Identify which cell holds the provided text, then report its [X, Y] central coordinate. 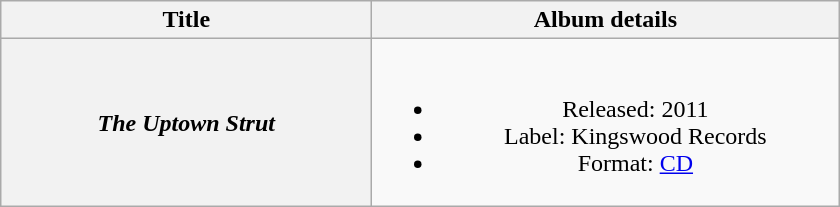
Released: 2011Label: Kingswood RecordsFormat: CD [606, 122]
The Uptown Strut [186, 122]
Album details [606, 20]
Title [186, 20]
